Identify which cell holds the provided text, then report its (x, y) central coordinate. 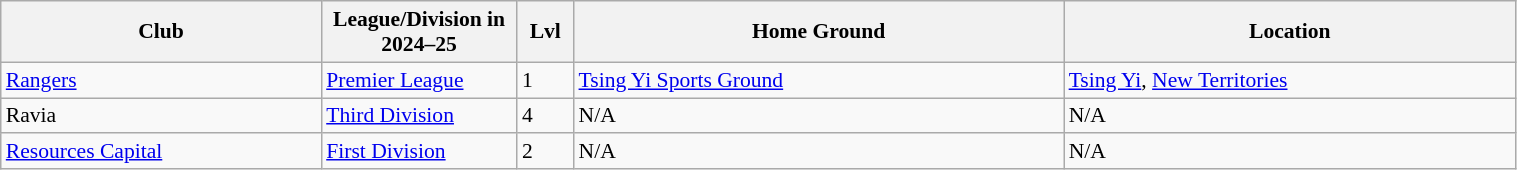
Ravia (161, 116)
Lvl (546, 32)
Rangers (161, 80)
Resources Capital (161, 152)
1 (546, 80)
Tsing Yi, New Territories (1290, 80)
Tsing Yi Sports Ground (819, 80)
Premier League (419, 80)
Location (1290, 32)
First Division (419, 152)
Home Ground (819, 32)
League/Division in 2024–25 (419, 32)
2 (546, 152)
Club (161, 32)
4 (546, 116)
Third Division (419, 116)
